Determine the [X, Y] coordinate at the center of the cell enclosing the given text.  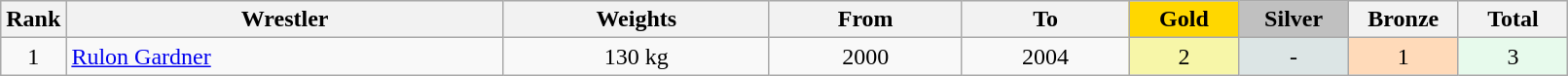
2004 [1045, 57]
3 [1513, 57]
Weights [637, 19]
Silver [1295, 19]
Total [1513, 19]
130 kg [637, 57]
Gold [1184, 19]
Rank [33, 19]
To [1045, 19]
- [1295, 57]
Wrestler [284, 19]
From [865, 19]
Rulon Gardner [284, 57]
Bronze [1404, 19]
2 [1184, 57]
2000 [865, 57]
